Return (x, y) of the center of cell containing provided text 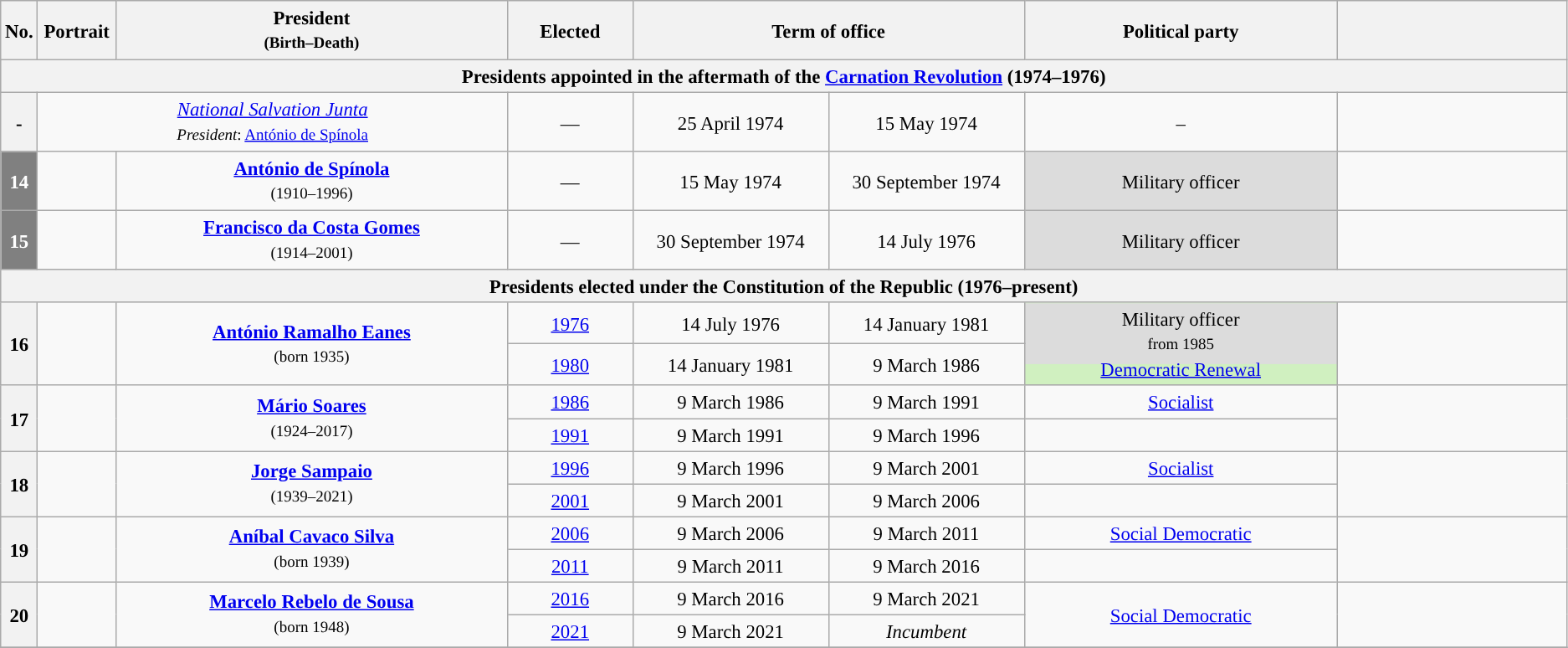
25 April 1974 (730, 122)
Marcelo Rebelo de Sousa(born 1948) (311, 615)
1986 (570, 402)
Presidents appointed in the aftermath of the Carnation Revolution (1974–1976) (784, 77)
1996 (570, 467)
1976 (570, 324)
Jorge Sampaio(1939–2021) (311, 484)
Presidents elected under the Constitution of the Republic (1976–present) (784, 286)
– (1181, 122)
20 (19, 615)
Term of office (828, 30)
Francisco da Costa Gomes(1914–2001) (311, 241)
Portrait (77, 30)
1991 (570, 435)
2016 (570, 598)
18 (19, 484)
Incumbent (926, 631)
2021 (570, 631)
16 (19, 345)
1980 (570, 365)
2011 (570, 566)
Elected (570, 30)
António Ramalho Eanes(born 1935) (311, 345)
Political party (1181, 30)
Military officerfrom 1985Democratic Renewal (1181, 345)
2001 (570, 501)
- (19, 122)
National Salvation JuntaPresident: António de Spínola (273, 122)
15 (19, 241)
Mário Soares(1924–2017) (311, 419)
2006 (570, 532)
António de Spínola(1910–1996) (311, 181)
17 (19, 419)
14 (19, 181)
Aníbal Cavaco Silva(born 1939) (311, 549)
President(Birth–Death) (311, 30)
No. (19, 30)
19 (19, 549)
